Provide the (x, y) coordinate of the cell's center where the given text is located.  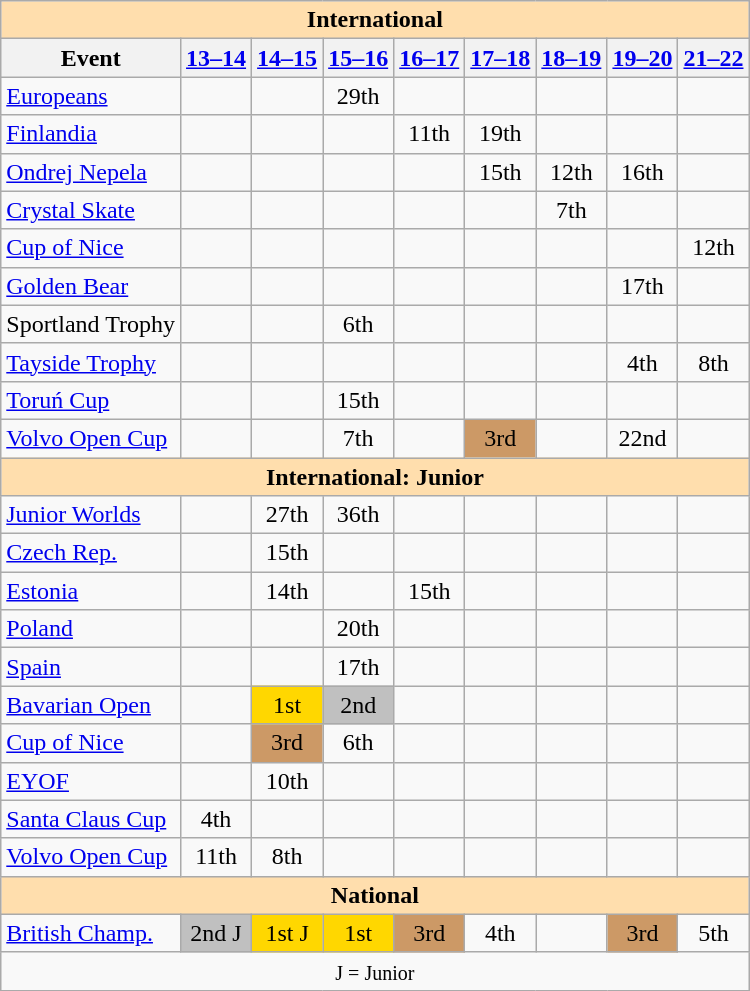
18–19 (572, 58)
Golden Bear (91, 286)
Sportland Trophy (91, 324)
19–20 (642, 58)
19th (500, 134)
27th (288, 515)
Junior Worlds (91, 515)
Crystal Skate (91, 210)
Europeans (91, 96)
EYOF (91, 781)
2nd (358, 705)
10th (288, 781)
Czech Rep. (91, 553)
17–18 (500, 58)
14–15 (288, 58)
Ondrej Nepela (91, 172)
Tayside Trophy (91, 362)
Finlandia (91, 134)
Estonia (91, 591)
16th (642, 172)
Spain (91, 667)
Poland (91, 629)
Event (91, 58)
15–16 (358, 58)
20th (358, 629)
16–17 (430, 58)
International (375, 20)
1st J (288, 933)
21–22 (714, 58)
International: Junior (375, 477)
29th (358, 96)
Toruń Cup (91, 400)
British Champ. (91, 933)
14th (288, 591)
22nd (642, 438)
Bavarian Open (91, 705)
National (375, 895)
5th (714, 933)
J = Junior (375, 971)
Santa Claus Cup (91, 819)
36th (358, 515)
2nd J (216, 933)
13–14 (216, 58)
